Detect which cell encompasses the target text, then output its [x, y] center coordinate. 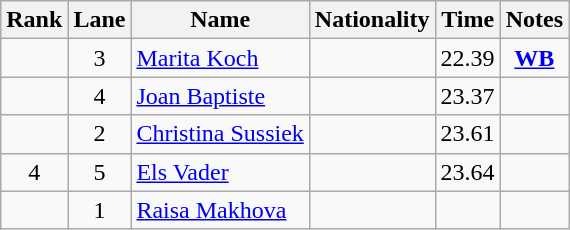
Time [468, 20]
Raisa Makhova [220, 210]
Els Vader [220, 172]
Lane [100, 20]
WB [534, 58]
23.37 [468, 96]
Name [220, 20]
2 [100, 134]
Joan Baptiste [220, 96]
22.39 [468, 58]
Christina Sussiek [220, 134]
3 [100, 58]
1 [100, 210]
Notes [534, 20]
Nationality [372, 20]
5 [100, 172]
23.61 [468, 134]
23.64 [468, 172]
Rank [34, 20]
Marita Koch [220, 58]
